Capture the cell that displays the provided text and extract its [X, Y] central coordinate. 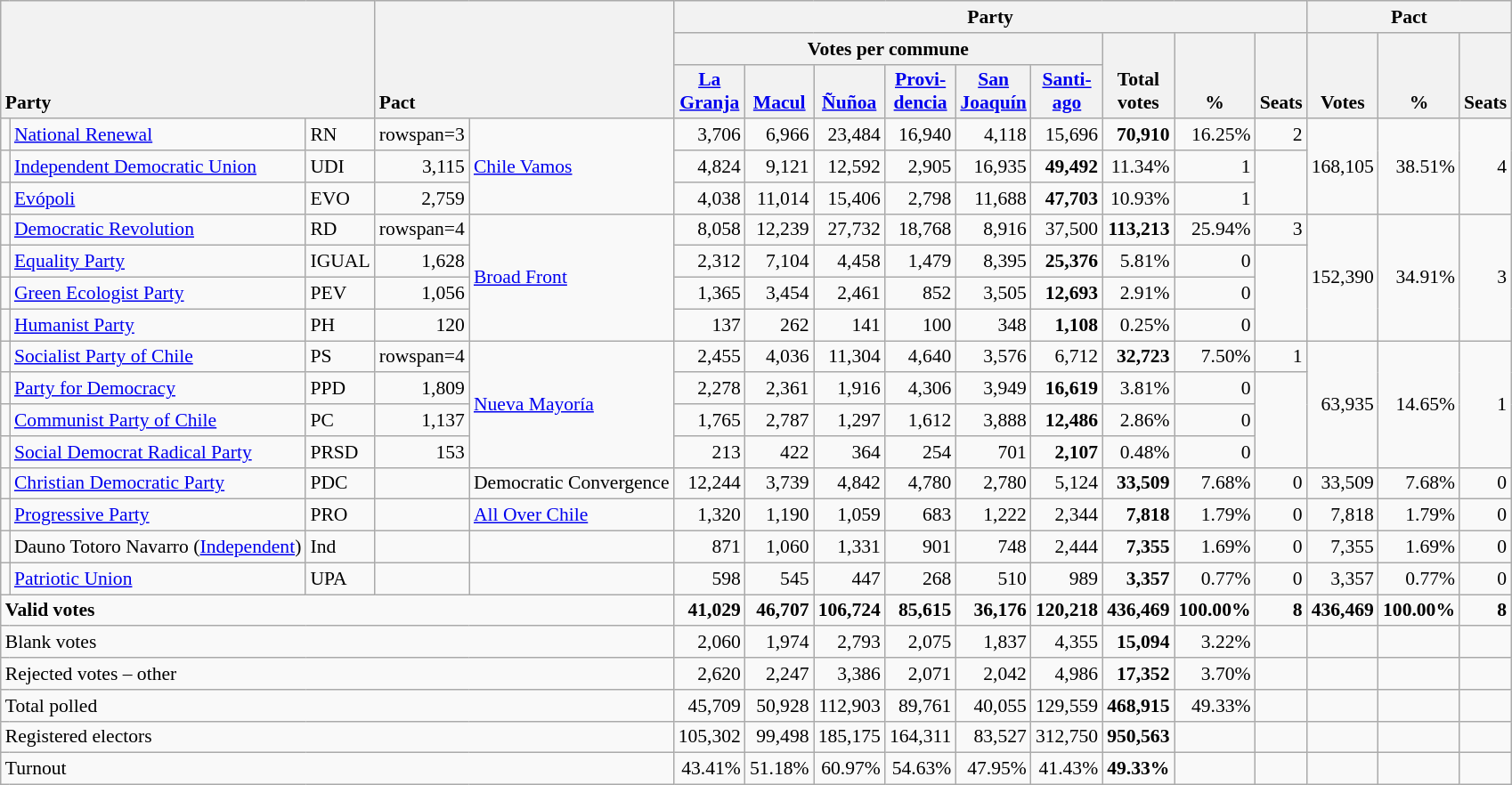
45,709 [710, 706]
468,915 [1138, 706]
Social Democrat Radical Party [159, 452]
All Over Chile [572, 515]
12,239 [780, 230]
PEV [340, 294]
254 [921, 452]
47.95% [994, 769]
46,707 [780, 611]
213 [710, 452]
5.81% [1138, 262]
3,739 [780, 483]
168,105 [1343, 167]
12,244 [710, 483]
PDC [340, 483]
Patriotic Union [159, 579]
2,107 [1067, 452]
4,118 [994, 135]
683 [921, 515]
41,029 [710, 611]
1,974 [780, 643]
UDI [340, 166]
164,311 [921, 737]
4,038 [710, 198]
Total polled [337, 706]
Socialist Party of Chile [159, 357]
1,320 [710, 515]
11,688 [994, 198]
3,115 [422, 166]
2,780 [994, 483]
63,935 [1343, 404]
1,365 [710, 294]
1,479 [921, 262]
49,492 [1067, 166]
8,916 [994, 230]
Provi-dencia [921, 91]
1,137 [422, 420]
7,104 [780, 262]
Turnout [337, 769]
950,563 [1138, 737]
36,176 [994, 611]
510 [994, 579]
748 [994, 547]
8,395 [994, 262]
2,793 [849, 643]
Communist Party of Chile [159, 420]
SanJoaquín [994, 91]
3,454 [780, 294]
Progressive Party [159, 515]
Votes per commune [889, 49]
47,703 [1067, 198]
34.91% [1419, 277]
105,302 [710, 737]
15,094 [1138, 643]
4,640 [921, 357]
Broad Front [572, 277]
1,765 [710, 420]
25.94% [1215, 230]
1,916 [849, 389]
EVO [340, 198]
rowspan=3 [422, 135]
Registered electors [337, 737]
1,297 [849, 420]
PH [340, 325]
PRO [340, 515]
Rejected votes – other [337, 674]
312,750 [1067, 737]
14.65% [1419, 404]
153 [422, 452]
60.97% [849, 769]
113,213 [1138, 230]
15,696 [1067, 135]
2 [1281, 135]
2,759 [422, 198]
27,732 [849, 230]
Independent Democratic Union [159, 166]
UPA [340, 579]
RN [340, 135]
3.81% [1138, 389]
100 [921, 325]
Christian Democratic Party [159, 483]
3,576 [994, 357]
901 [921, 547]
Humanist Party [159, 325]
16,935 [994, 166]
1,056 [422, 294]
3.22% [1215, 643]
2.91% [1138, 294]
4 [1485, 167]
Ñuñoa [849, 91]
3.70% [1215, 674]
4,355 [1067, 643]
Democratic Convergence [572, 483]
Nueva Mayoría [572, 404]
2,444 [1067, 547]
1,060 [780, 547]
852 [921, 294]
4,986 [1067, 674]
PRSD [340, 452]
LaGranja [710, 91]
40,055 [994, 706]
1,809 [422, 389]
17,352 [1138, 674]
2,905 [921, 166]
23,484 [849, 135]
141 [849, 325]
4,842 [849, 483]
4,036 [780, 357]
1,108 [1067, 325]
PS [340, 357]
41.43% [1067, 769]
11.34% [1138, 166]
701 [994, 452]
54.63% [921, 769]
99,498 [780, 737]
1,612 [921, 420]
9,121 [780, 166]
1,059 [849, 515]
5,124 [1067, 483]
598 [710, 579]
51.18% [780, 769]
Valid votes [337, 611]
Chile Vamos [572, 167]
262 [780, 325]
Votes [1343, 77]
Blank votes [337, 643]
10.93% [1138, 198]
18,768 [921, 230]
6,966 [780, 135]
3,888 [994, 420]
2,787 [780, 420]
16,619 [1067, 389]
7.50% [1215, 357]
37,500 [1067, 230]
2.86% [1138, 420]
38.51% [1419, 167]
Totalvotes [1138, 77]
120,218 [1067, 611]
2,361 [780, 389]
Santi-ago [1067, 91]
16.25% [1215, 135]
83,527 [994, 737]
348 [994, 325]
8,058 [710, 230]
2,075 [921, 643]
871 [710, 547]
2,071 [921, 674]
Equality Party [159, 262]
422 [780, 452]
Democratic Revolution [159, 230]
2,042 [994, 674]
1,222 [994, 515]
IGUAL [340, 262]
RD [340, 230]
32,723 [1138, 357]
2,620 [710, 674]
0.48% [1138, 452]
268 [921, 579]
89,761 [921, 706]
4,780 [921, 483]
2,312 [710, 262]
137 [710, 325]
6,712 [1067, 357]
11,304 [849, 357]
16,940 [921, 135]
National Renewal [159, 135]
1,190 [780, 515]
70,910 [1138, 135]
1,331 [849, 547]
2,461 [849, 294]
PPD [340, 389]
185,175 [849, 737]
25,376 [1067, 262]
1,837 [994, 643]
4,824 [710, 166]
3,949 [994, 389]
Dauno Totoro Navarro (Independent) [159, 547]
447 [849, 579]
152,390 [1343, 277]
989 [1067, 579]
129,559 [1067, 706]
15,406 [849, 198]
Party for Democracy [159, 389]
4,458 [849, 262]
106,724 [849, 611]
43.41% [710, 769]
Green Ecologist Party [159, 294]
112,903 [849, 706]
3,386 [849, 674]
2,344 [1067, 515]
11,014 [780, 198]
3,505 [994, 294]
2,455 [710, 357]
12,693 [1067, 294]
2,247 [780, 674]
Macul [780, 91]
Evópoli [159, 198]
PC [340, 420]
Ind [340, 547]
4,306 [921, 389]
3,706 [710, 135]
0.25% [1138, 325]
50,928 [780, 706]
2,060 [710, 643]
12,486 [1067, 420]
2,798 [921, 198]
2,278 [710, 389]
545 [780, 579]
364 [849, 452]
12,592 [849, 166]
1,628 [422, 262]
120 [422, 325]
85,615 [921, 611]
